Pinpoint the cell where the given text exists, returning its [x, y] midpoint coordinate. 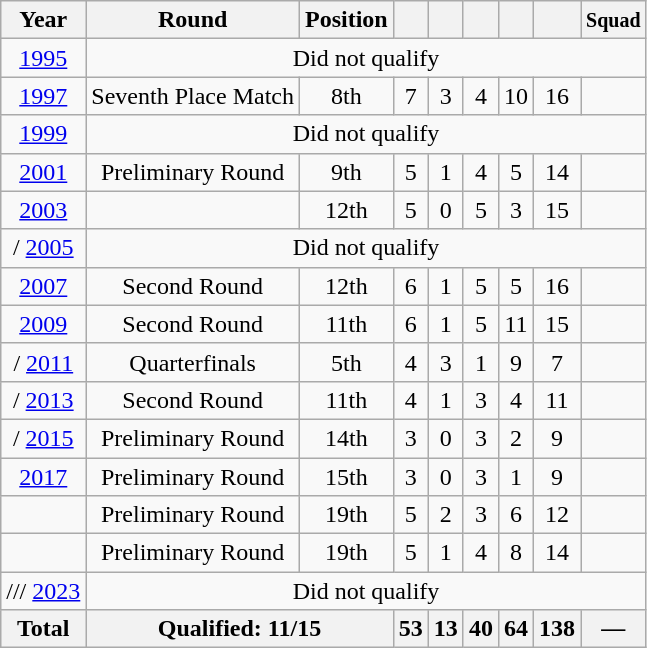
Squad [614, 20]
/ 2011 [44, 362]
Quarterfinals [193, 362]
Position [347, 20]
12 [558, 515]
/ 2015 [44, 438]
Total [44, 629]
10 [516, 96]
2009 [44, 324]
2001 [44, 172]
1999 [44, 134]
Seventh Place Match [193, 96]
/// 2023 [44, 591]
13 [446, 629]
1997 [44, 96]
64 [516, 629]
— [614, 629]
9th [347, 172]
138 [558, 629]
1995 [44, 58]
15th [347, 477]
8 [516, 553]
53 [410, 629]
40 [480, 629]
/ 2005 [44, 248]
5th [347, 362]
8th [347, 96]
14th [347, 438]
Qualified: 11/15 [240, 629]
2007 [44, 286]
Round [193, 20]
2003 [44, 210]
2017 [44, 477]
/ 2013 [44, 400]
Year [44, 20]
